Search for the cell housing the specified text and yield its (x, y) center coordinate. 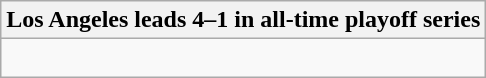
Los Angeles leads 4–1 in all-time playoff series (244, 20)
